Determine the [x, y] coordinate at the center of the cell enclosing the given text.  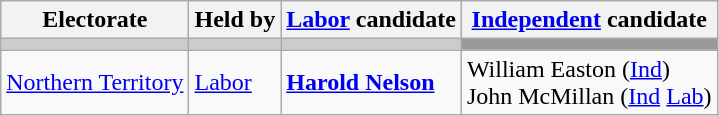
Labor [235, 82]
Held by [235, 20]
Labor candidate [372, 20]
Electorate [95, 20]
Independent candidate [589, 20]
William Easton (Ind)John McMillan (Ind Lab) [589, 82]
Harold Nelson [372, 82]
Northern Territory [95, 82]
